Extract the (x, y) coordinate from the center of the cell holding the provided text.  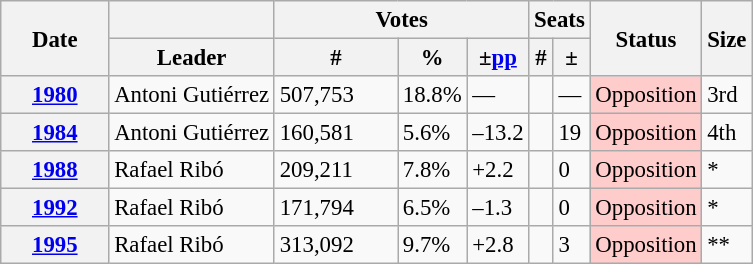
5.6% (432, 133)
19 (572, 133)
7.8% (432, 170)
3rd (727, 95)
18.8% (432, 95)
160,581 (336, 133)
% (432, 58)
1988 (55, 170)
1984 (55, 133)
Status (646, 38)
+2.8 (498, 245)
–1.3 (498, 208)
507,753 (336, 95)
Date (55, 38)
** (727, 245)
313,092 (336, 245)
Votes (401, 20)
6.5% (432, 208)
Size (727, 38)
Seats (560, 20)
1980 (55, 95)
4th (727, 133)
3 (572, 245)
171,794 (336, 208)
9.7% (432, 245)
+2.2 (498, 170)
1995 (55, 245)
–13.2 (498, 133)
209,211 (336, 170)
± (572, 58)
1992 (55, 208)
±pp (498, 58)
Leader (192, 58)
